For the text-containing cell, return its midpoint in [X, Y] coordinate format. 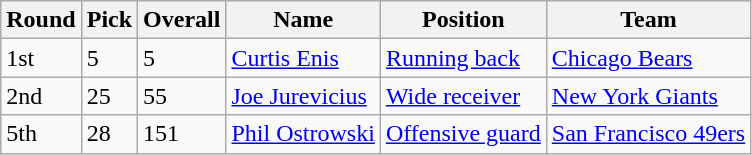
Round [41, 20]
2nd [41, 96]
1st [41, 58]
Running back [463, 58]
5th [41, 134]
Name [303, 20]
Team [648, 20]
Wide receiver [463, 96]
Position [463, 20]
25 [109, 96]
New York Giants [648, 96]
Phil Ostrowski [303, 134]
28 [109, 134]
151 [182, 134]
Overall [182, 20]
Pick [109, 20]
Offensive guard [463, 134]
Curtis Enis [303, 58]
San Francisco 49ers [648, 134]
Chicago Bears [648, 58]
55 [182, 96]
Joe Jurevicius [303, 96]
